Return (x, y) of the center of cell containing provided text 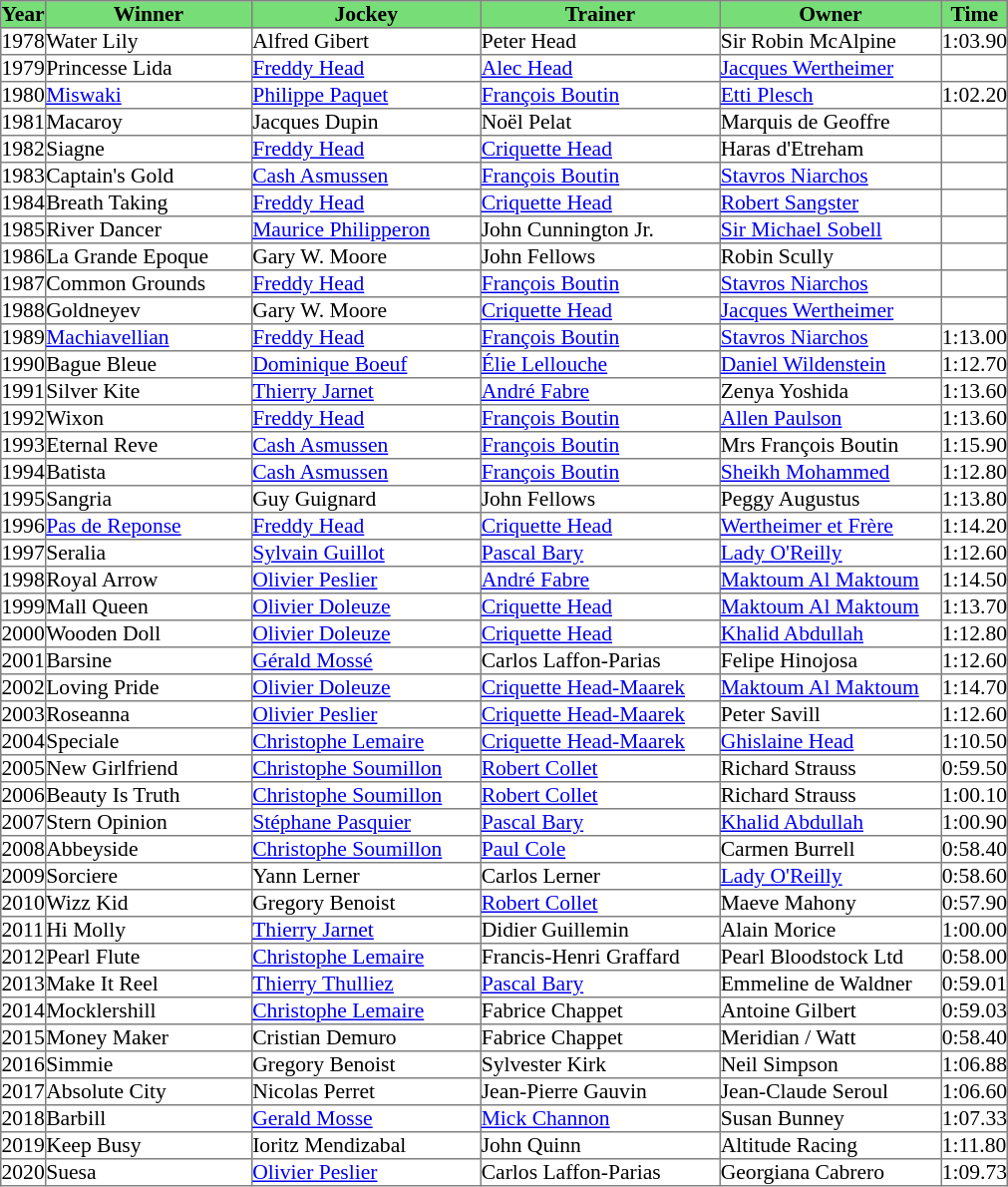
River Dancer (148, 229)
Alain Morice (831, 930)
1:13.00 (975, 337)
Simmie (148, 1065)
Wooden Doll (148, 634)
1999 (24, 606)
Trainer (600, 14)
Sir Robin McAlpine (831, 42)
1982 (24, 150)
1:06.88 (975, 1065)
Eternal Reve (148, 445)
Sheikh Mohammed (831, 473)
Machiavellian (148, 337)
Didier Guillemin (600, 930)
John Quinn (600, 1145)
2010 (24, 904)
2016 (24, 1065)
Barbill (148, 1119)
New Girlfriend (148, 768)
2007 (24, 822)
Emmeline de Waldner (831, 984)
1985 (24, 229)
Wertheimer et Frère (831, 527)
Alfred Gibert (366, 42)
Goldneyev (148, 311)
1:02.20 (975, 96)
1986 (24, 257)
2000 (24, 634)
Time (975, 14)
1984 (24, 203)
Silver Kite (148, 391)
Money Maker (148, 1037)
Pearl Flute (148, 958)
Breath Taking (148, 203)
1:14.70 (975, 688)
Sorciere (148, 876)
0:57.90 (975, 904)
Sylvester Kirk (600, 1065)
Maurice Philipperon (366, 229)
Make It Reel (148, 984)
Stern Opinion (148, 822)
Thierry Thulliez (366, 984)
Sir Michael Sobell (831, 229)
Neil Simpson (831, 1065)
2017 (24, 1091)
Nicolas Perret (366, 1091)
Susan Bunney (831, 1119)
Robert Sangster (831, 203)
1980 (24, 96)
1:14.50 (975, 581)
1:14.20 (975, 527)
1:13.80 (975, 499)
Year (24, 14)
2011 (24, 930)
Paul Cole (600, 850)
1996 (24, 527)
Siagne (148, 150)
Felipe Hinojosa (831, 660)
1:11.80 (975, 1145)
1993 (24, 445)
Sangria (148, 499)
2003 (24, 714)
1989 (24, 337)
Pas de Reponse (148, 527)
Common Grounds (148, 283)
Captain's Gold (148, 176)
Georgiana Cabrero (831, 1173)
0:58.60 (975, 876)
2002 (24, 688)
Alec Head (600, 68)
Gérald Mossé (366, 660)
Peter Head (600, 42)
La Grande Epoque (148, 257)
2013 (24, 984)
Miswaki (148, 96)
Loving Pride (148, 688)
1:06.60 (975, 1091)
1:13.70 (975, 606)
0:59.50 (975, 768)
Suesa (148, 1173)
Jean-Pierre Gauvin (600, 1091)
2012 (24, 958)
Jockey (366, 14)
Noël Pelat (600, 122)
Philippe Paquet (366, 96)
Sylvain Guillot (366, 553)
1:07.33 (975, 1119)
Jacques Dupin (366, 122)
Batista (148, 473)
1978 (24, 42)
Beauty Is Truth (148, 796)
2001 (24, 660)
1:03.90 (975, 42)
Etti Plesch (831, 96)
1990 (24, 365)
Stéphane Pasquier (366, 822)
Abbeyside (148, 850)
Altitude Racing (831, 1145)
1998 (24, 581)
2020 (24, 1173)
1997 (24, 553)
1:00.90 (975, 822)
2019 (24, 1145)
Ghislaine Head (831, 742)
Keep Busy (148, 1145)
1983 (24, 176)
Marquis de Geoffre (831, 122)
2018 (24, 1119)
Meridian / Watt (831, 1037)
Jean-Claude Seroul (831, 1091)
1995 (24, 499)
Mick Channon (600, 1119)
2008 (24, 850)
Royal Arrow (148, 581)
Yann Lerner (366, 876)
1:10.50 (975, 742)
1979 (24, 68)
Barsine (148, 660)
1:12.70 (975, 365)
Ioritz Mendizabal (366, 1145)
1:00.10 (975, 796)
Carlos Lerner (600, 876)
1981 (24, 122)
Gerald Mosse (366, 1119)
Absolute City (148, 1091)
Francis-Henri Graffard (600, 958)
Pearl Bloodstock Ltd (831, 958)
Peter Savill (831, 714)
2014 (24, 1011)
Mocklershill (148, 1011)
Macaroy (148, 122)
Wizz Kid (148, 904)
Water Lily (148, 42)
Daniel Wildenstein (831, 365)
1:00.00 (975, 930)
Dominique Boeuf (366, 365)
Wixon (148, 419)
0:58.00 (975, 958)
Guy Guignard (366, 499)
2015 (24, 1037)
Antoine Gilbert (831, 1011)
0:59.01 (975, 984)
Owner (831, 14)
Allen Paulson (831, 419)
Speciale (148, 742)
Winner (148, 14)
Peggy Augustus (831, 499)
Roseanna (148, 714)
Hi Molly (148, 930)
John Cunnington Jr. (600, 229)
Mrs François Boutin (831, 445)
Zenya Yoshida (831, 391)
0:59.03 (975, 1011)
2004 (24, 742)
Princesse Lida (148, 68)
1988 (24, 311)
Robin Scully (831, 257)
Haras d'Etreham (831, 150)
1:09.73 (975, 1173)
1992 (24, 419)
Mall Queen (148, 606)
2006 (24, 796)
1994 (24, 473)
1991 (24, 391)
Élie Lellouche (600, 365)
1:15.90 (975, 445)
2009 (24, 876)
1987 (24, 283)
Carmen Burrell (831, 850)
Bague Bleue (148, 365)
Seralia (148, 553)
Cristian Demuro (366, 1037)
Maeve Mahony (831, 904)
2005 (24, 768)
